Determine the (x, y) coordinate at the center of the cell enclosing the given text.  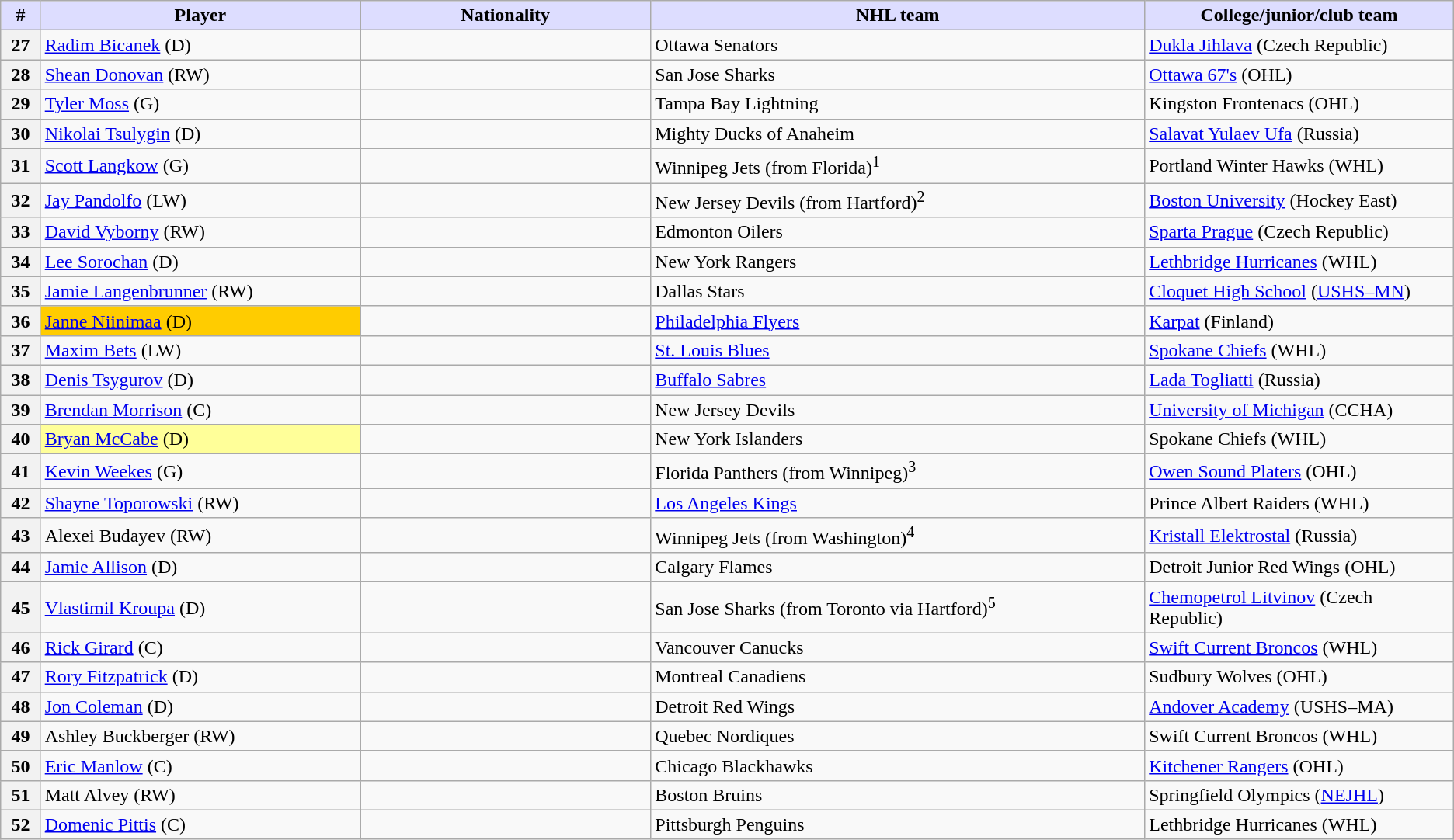
39 (20, 410)
28 (20, 75)
Buffalo Sabres (898, 380)
Kevin Weekes (G) (200, 472)
46 (20, 647)
Rick Girard (C) (200, 647)
Scott Langkow (G) (200, 166)
Chemopetrol Litvinov (Czech Republic) (1299, 607)
St. Louis Blues (898, 350)
Dallas Stars (898, 291)
Pittsburgh Penguins (898, 824)
33 (20, 232)
Bryan McCabe (D) (200, 439)
Andover Academy (USHS–MA) (1299, 706)
Edmonton Oilers (898, 232)
Calgary Flames (898, 568)
David Vyborny (RW) (200, 232)
Ashley Buckberger (RW) (200, 736)
Montreal Canadiens (898, 677)
University of Michigan (CCHA) (1299, 410)
Kingston Frontenacs (OHL) (1299, 104)
# (20, 16)
Florida Panthers (from Winnipeg)3 (898, 472)
40 (20, 439)
NHL team (898, 16)
Nikolai Tsulygin (D) (200, 134)
Alexei Budayev (RW) (200, 536)
Tampa Bay Lightning (898, 104)
Kitchener Rangers (OHL) (1299, 765)
35 (20, 291)
Domenic Pittis (C) (200, 824)
Eric Manlow (C) (200, 765)
47 (20, 677)
Lee Sorochan (D) (200, 262)
Denis Tsygurov (D) (200, 380)
New Jersey Devils (from Hartford)2 (898, 200)
Kristall Elektrostal (Russia) (1299, 536)
Radim Bicanek (D) (200, 45)
Ottawa 67's (OHL) (1299, 75)
52 (20, 824)
Janne Niinimaa (D) (200, 321)
50 (20, 765)
Winnipeg Jets (from Florida)1 (898, 166)
Chicago Blackhawks (898, 765)
Shean Donovan (RW) (200, 75)
Sparta Prague (Czech Republic) (1299, 232)
Owen Sound Platers (OHL) (1299, 472)
41 (20, 472)
29 (20, 104)
Portland Winter Hawks (WHL) (1299, 166)
Springfield Olympics (NEJHL) (1299, 795)
San Jose Sharks (from Toronto via Hartford)5 (898, 607)
Player (200, 16)
Prince Albert Raiders (WHL) (1299, 503)
Nationality (506, 16)
Salavat Yulaev Ufa (Russia) (1299, 134)
48 (20, 706)
College/junior/club team (1299, 16)
New York Rangers (898, 262)
Vancouver Canucks (898, 647)
New Jersey Devils (898, 410)
36 (20, 321)
Philadelphia Flyers (898, 321)
Jamie Langenbrunner (RW) (200, 291)
Jamie Allison (D) (200, 568)
Dukla Jihlava (Czech Republic) (1299, 45)
34 (20, 262)
Los Angeles Kings (898, 503)
Maxim Bets (LW) (200, 350)
Tyler Moss (G) (200, 104)
51 (20, 795)
Lada Togliatti (Russia) (1299, 380)
Cloquet High School (USHS–MN) (1299, 291)
49 (20, 736)
Matt Alvey (RW) (200, 795)
Jay Pandolfo (LW) (200, 200)
Boston University (Hockey East) (1299, 200)
37 (20, 350)
45 (20, 607)
San Jose Sharks (898, 75)
New York Islanders (898, 439)
Rory Fitzpatrick (D) (200, 677)
Shayne Toporowski (RW) (200, 503)
Boston Bruins (898, 795)
Detroit Junior Red Wings (OHL) (1299, 568)
42 (20, 503)
43 (20, 536)
Sudbury Wolves (OHL) (1299, 677)
Vlastimil Kroupa (D) (200, 607)
Detroit Red Wings (898, 706)
38 (20, 380)
Mighty Ducks of Anaheim (898, 134)
Quebec Nordiques (898, 736)
Ottawa Senators (898, 45)
Brendan Morrison (C) (200, 410)
Karpat (Finland) (1299, 321)
Winnipeg Jets (from Washington)4 (898, 536)
27 (20, 45)
31 (20, 166)
30 (20, 134)
44 (20, 568)
32 (20, 200)
Jon Coleman (D) (200, 706)
